Return (X, Y) of the center of cell containing provided text 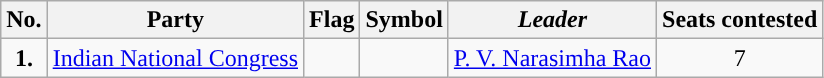
Indian National Congress (175, 58)
Flag (332, 20)
No. (24, 20)
P. V. Narasimha Rao (552, 58)
Party (175, 20)
Leader (552, 20)
Seats contested (740, 20)
1. (24, 58)
Symbol (404, 20)
7 (740, 58)
